Output the [x, y] coordinate of the center of the cell containing the given text.  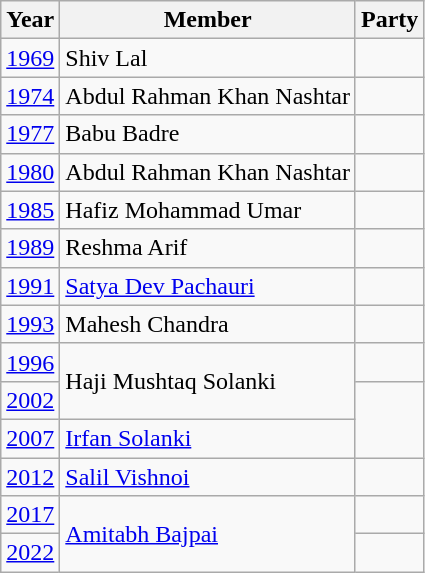
2017 [30, 515]
Year [30, 20]
1996 [30, 362]
2007 [30, 438]
2002 [30, 400]
1985 [30, 210]
Irfan Solanki [208, 438]
Amitabh Bajpai [208, 534]
Reshma Arif [208, 248]
1991 [30, 286]
Hafiz Mohammad Umar [208, 210]
Babu Badre [208, 134]
Salil Vishnoi [208, 477]
Mahesh Chandra [208, 324]
Member [208, 20]
1993 [30, 324]
Shiv Lal [208, 58]
Party [389, 20]
1974 [30, 96]
1977 [30, 134]
2022 [30, 553]
1989 [30, 248]
2012 [30, 477]
1980 [30, 172]
Satya Dev Pachauri [208, 286]
Haji Mushtaq Solanki [208, 381]
1969 [30, 58]
